For the text-containing cell, return its midpoint in (x, y) coordinate format. 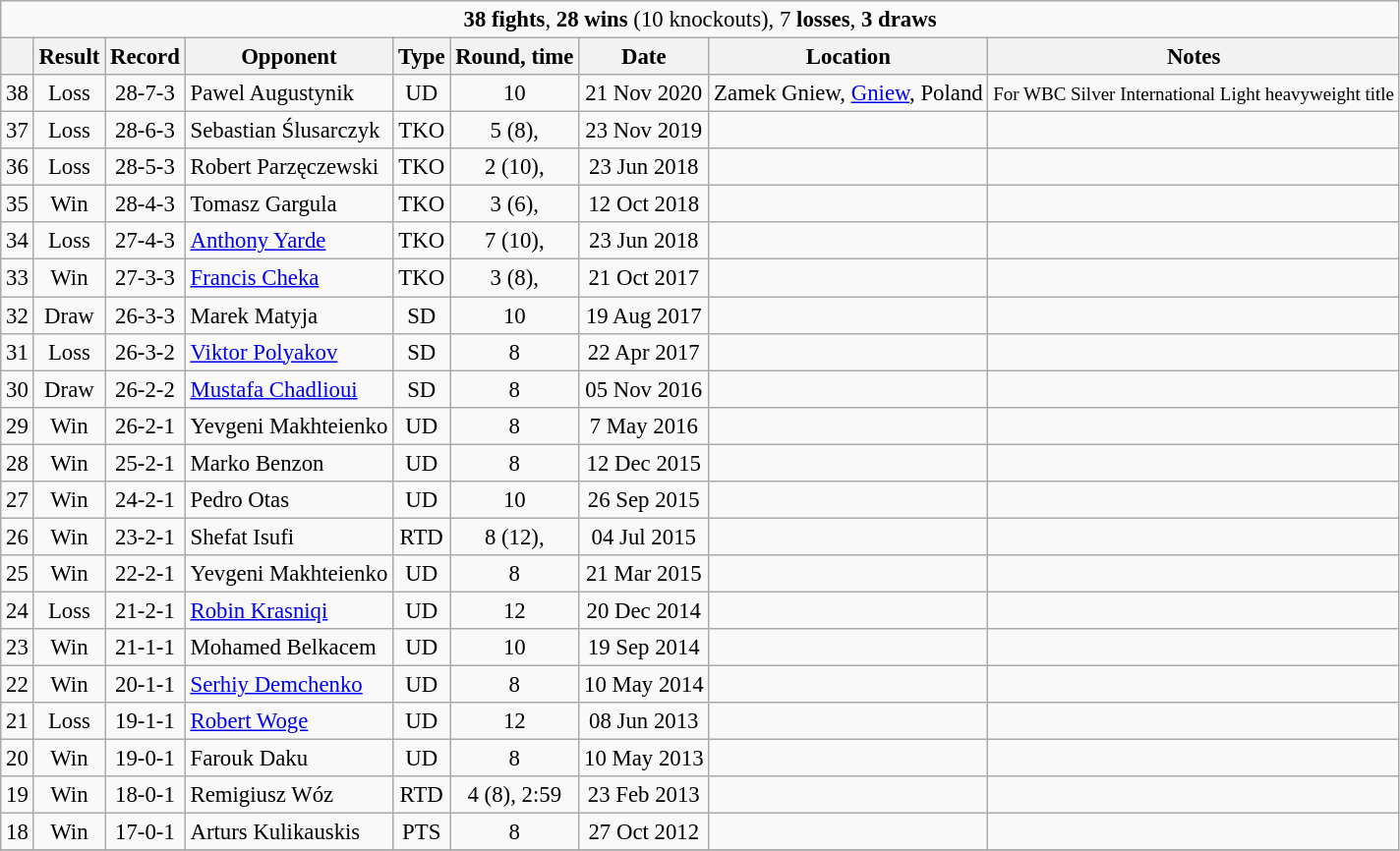
21-1-1 (146, 648)
21 Nov 2020 (644, 93)
3 (6), (515, 204)
7 May 2016 (644, 425)
Pawel Augustynik (289, 93)
4 (8), 2:59 (515, 795)
05 Nov 2016 (644, 389)
21 Mar 2015 (644, 574)
Arturs Kulikauskis (289, 832)
Sebastian Ślusarczyk (289, 131)
7 (10), (515, 241)
Opponent (289, 57)
19 Aug 2017 (644, 315)
Round, time (515, 57)
Robert Parzęczewski (289, 167)
Francis Cheka (289, 278)
Notes (1194, 57)
22 Apr 2017 (644, 352)
29 (18, 425)
26 Sep 2015 (644, 500)
28 (18, 463)
Type (422, 57)
22-2-1 (146, 574)
Marko Benzon (289, 463)
26 (18, 537)
Remigiusz Wóz (289, 795)
28-6-3 (146, 131)
22 (18, 685)
18 (18, 832)
37 (18, 131)
26-2-1 (146, 425)
26-2-2 (146, 389)
27 Oct 2012 (644, 832)
Shefat Isufi (289, 537)
20 Dec 2014 (644, 610)
12 Oct 2018 (644, 204)
21 (18, 721)
Zamek Gniew, Gniew, Poland (848, 93)
35 (18, 204)
Result (69, 57)
19-1-1 (146, 721)
27 (18, 500)
28-5-3 (146, 167)
26-3-3 (146, 315)
Farouk Daku (289, 759)
27-3-3 (146, 278)
17-0-1 (146, 832)
Mustafa Chadlioui (289, 389)
19-0-1 (146, 759)
12 Dec 2015 (644, 463)
19 (18, 795)
34 (18, 241)
36 (18, 167)
8 (12), (515, 537)
08 Jun 2013 (644, 721)
19 Sep 2014 (644, 648)
5 (8), (515, 131)
Tomasz Gargula (289, 204)
38 (18, 93)
23 Feb 2013 (644, 795)
Pedro Otas (289, 500)
28-7-3 (146, 93)
For WBC Silver International Light heavyweight title (1194, 93)
10 May 2013 (644, 759)
20 (18, 759)
23-2-1 (146, 537)
Mohamed Belkacem (289, 648)
25-2-1 (146, 463)
21 Oct 2017 (644, 278)
28-4-3 (146, 204)
3 (8), (515, 278)
24-2-1 (146, 500)
20-1-1 (146, 685)
Marek Matyja (289, 315)
2 (10), (515, 167)
Anthony Yarde (289, 241)
26-3-2 (146, 352)
33 (18, 278)
Robin Krasniqi (289, 610)
Viktor Polyakov (289, 352)
Record (146, 57)
PTS (422, 832)
Robert Woge (289, 721)
Serhiy Demchenko (289, 685)
Date (644, 57)
32 (18, 315)
27-4-3 (146, 241)
23 (18, 648)
38 fights, 28 wins (10 knockouts), 7 losses, 3 draws (700, 20)
31 (18, 352)
30 (18, 389)
23 Nov 2019 (644, 131)
25 (18, 574)
24 (18, 610)
18-0-1 (146, 795)
10 May 2014 (644, 685)
04 Jul 2015 (644, 537)
Location (848, 57)
21-2-1 (146, 610)
